Extract the (X, Y) coordinate from the center of the cell holding the provided text.  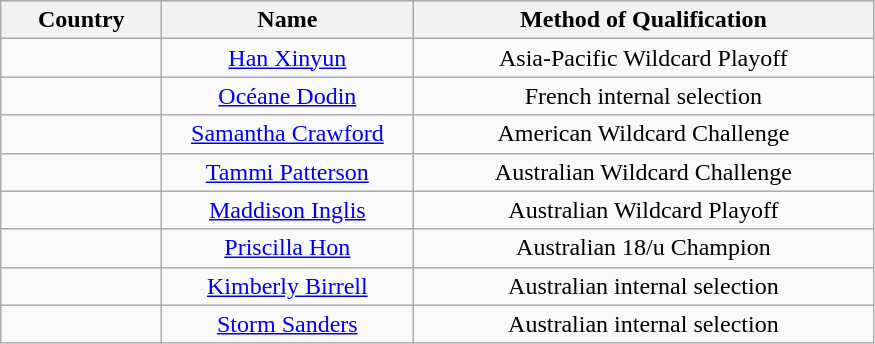
Country (82, 20)
Kimberly Birrell (288, 286)
Australian 18/u Champion (644, 248)
Storm Sanders (288, 324)
Tammi Patterson (288, 172)
Priscilla Hon (288, 248)
Han Xinyun (288, 58)
American Wildcard Challenge (644, 134)
Maddison Inglis (288, 210)
Océane Dodin (288, 96)
Australian Wildcard Challenge (644, 172)
Australian Wildcard Playoff (644, 210)
Samantha Crawford (288, 134)
Asia-Pacific Wildcard Playoff (644, 58)
Name (288, 20)
French internal selection (644, 96)
Method of Qualification (644, 20)
